Pinpoint the cell where the given text exists, returning its (x, y) midpoint coordinate. 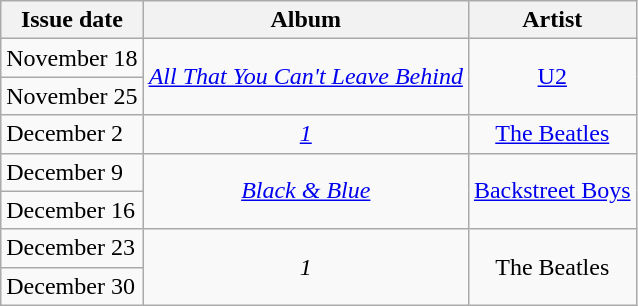
December 30 (72, 286)
All That You Can't Leave Behind (306, 77)
December 2 (72, 134)
U2 (552, 77)
Album (306, 20)
Artist (552, 20)
Issue date (72, 20)
Backstreet Boys (552, 191)
December 16 (72, 210)
December 23 (72, 248)
November 18 (72, 58)
Black & Blue (306, 191)
December 9 (72, 172)
November 25 (72, 96)
